Return the (X, Y) coordinate for the center point of the cell that contains the specified text.  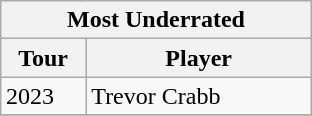
Tour (42, 58)
Most Underrated (156, 20)
Player (199, 58)
2023 (42, 96)
Trevor Crabb (199, 96)
